Extract the (x, y) coordinate from the center of the cell holding the provided text.  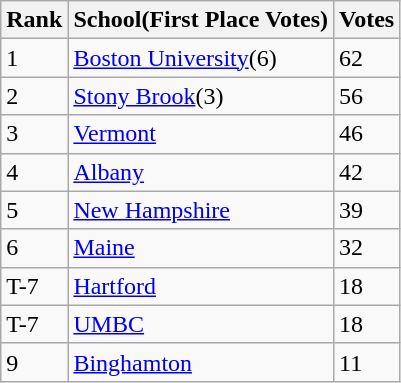
42 (367, 172)
46 (367, 134)
9 (34, 362)
2 (34, 96)
Binghamton (201, 362)
Hartford (201, 286)
32 (367, 248)
62 (367, 58)
56 (367, 96)
4 (34, 172)
11 (367, 362)
Vermont (201, 134)
5 (34, 210)
1 (34, 58)
Votes (367, 20)
3 (34, 134)
Boston University(6) (201, 58)
UMBC (201, 324)
Maine (201, 248)
39 (367, 210)
New Hampshire (201, 210)
6 (34, 248)
Rank (34, 20)
Stony Brook(3) (201, 96)
School(First Place Votes) (201, 20)
Albany (201, 172)
